From the cell containing the given text, extract its center point as (X, Y) coordinate. 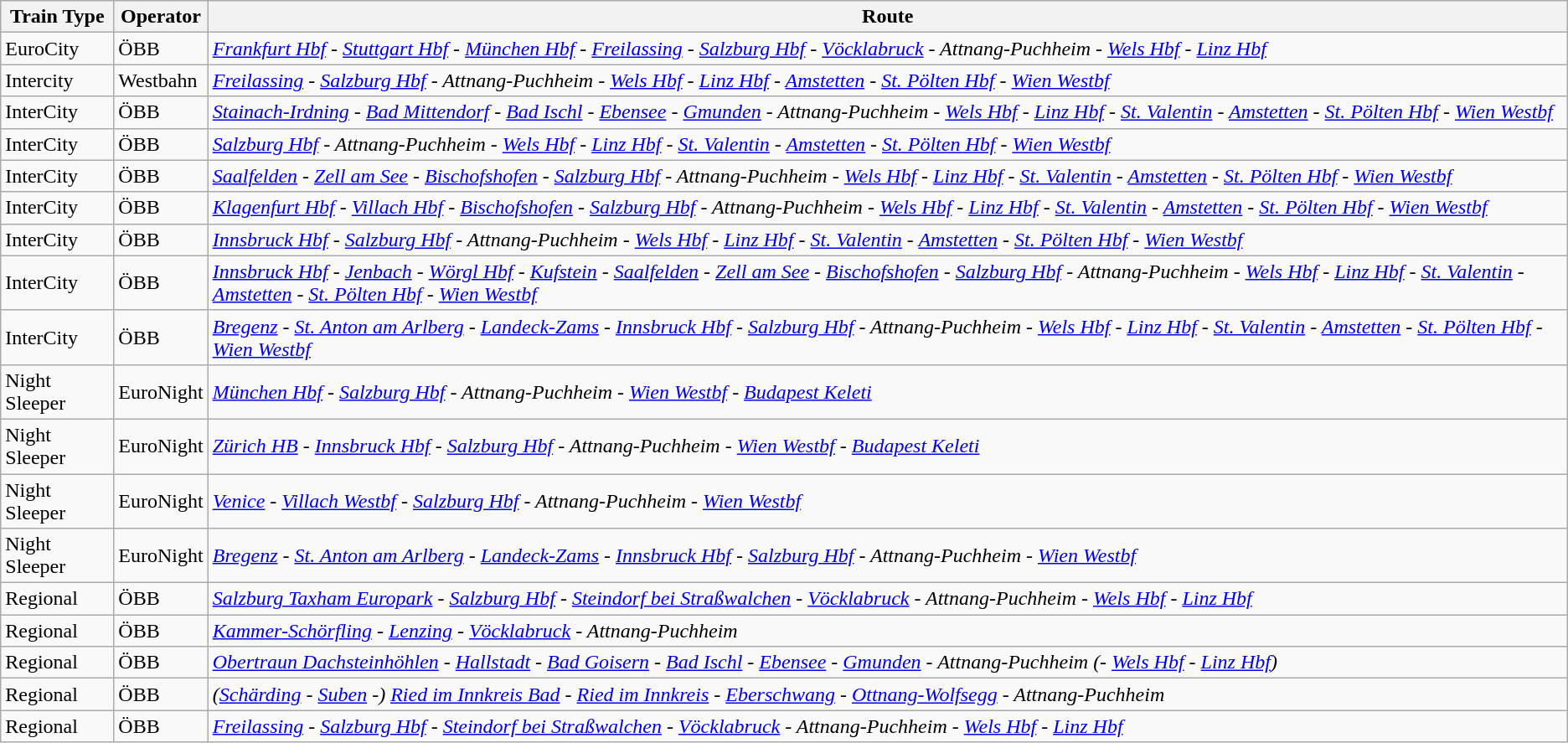
Frankfurt Hbf - Stuttgart Hbf - München Hbf - Freilassing - Salzburg Hbf - Vöcklabruck - Attnang-Puchheim - Wels Hbf - Linz Hbf (888, 49)
Zürich HB - Innsbruck Hbf - Salzburg Hbf - Attnang-Puchheim - Wien Westbf - Budapest Keleti (888, 446)
Intercity (57, 80)
Innsbruck Hbf - Salzburg Hbf - Attnang-Puchheim - Wels Hbf - Linz Hbf - St. Valentin - Amstetten - St. Pölten Hbf - Wien Westbf (888, 240)
Operator (161, 17)
Venice - Villach Westbf - Salzburg Hbf - Attnang-Puchheim - Wien Westbf (888, 501)
EuroCity (57, 49)
München Hbf - Salzburg Hbf - Attnang-Puchheim - Wien Westbf - Budapest Keleti (888, 392)
Kammer-Schörfling - Lenzing - Vöcklabruck - Attnang-Puchheim (888, 631)
Salzburg Hbf - Attnang-Puchheim - Wels Hbf - Linz Hbf - St. Valentin - Amstetten - St. Pölten Hbf - Wien Westbf (888, 144)
Route (888, 17)
Westbahn (161, 80)
Obertraun Dachsteinhöhlen - Hallstadt - Bad Goisern - Bad Ischl - Ebensee - Gmunden - Attnang-Puchheim (- Wels Hbf - Linz Hbf) (888, 663)
Freilassing - Salzburg Hbf - Attnang-Puchheim - Wels Hbf - Linz Hbf - Amstetten - St. Pölten Hbf - Wien Westbf (888, 80)
Train Type (57, 17)
(Schärding - Suben -) Ried im Innkreis Bad - Ried im Innkreis - Eberschwang - Ottnang-Wolfsegg - Attnang-Puchheim (888, 694)
Bregenz - St. Anton am Arlberg - Landeck-Zams - Innsbruck Hbf - Salzburg Hbf - Attnang-Puchheim - Wien Westbf (888, 556)
Salzburg Taxham Europark - Salzburg Hbf - Steindorf bei Straßwalchen - Vöcklabruck - Attnang-Puchheim - Wels Hbf - Linz Hbf (888, 599)
Freilassing - Salzburg Hbf - Steindorf bei Straßwalchen - Vöcklabruck - Attnang-Puchheim - Wels Hbf - Linz Hbf (888, 726)
